Find where the given text appears and provide that cell's center as [x, y] coordinate. 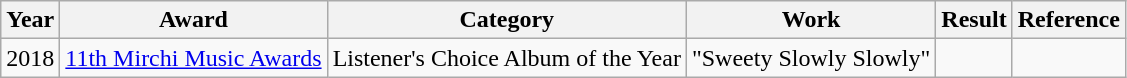
Listener's Choice Album of the Year [506, 58]
Work [810, 20]
Year [30, 20]
Reference [1068, 20]
Result [974, 20]
11th Mirchi Music Awards [194, 58]
"Sweety Slowly Slowly" [810, 58]
Category [506, 20]
2018 [30, 58]
Award [194, 20]
